Output the (x, y) coordinate of the center of the cell containing the given text.  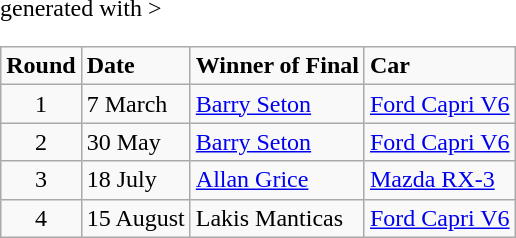
18 July (136, 180)
30 May (136, 142)
Round (41, 66)
2 (41, 142)
1 (41, 104)
Mazda RX-3 (440, 180)
Date (136, 66)
Car (440, 66)
Allan Grice (277, 180)
7 March (136, 104)
3 (41, 180)
Winner of Final (277, 66)
15 August (136, 218)
Lakis Manticas (277, 218)
4 (41, 218)
